Provide the (x, y) coordinate of the cell's center where the given text is located.  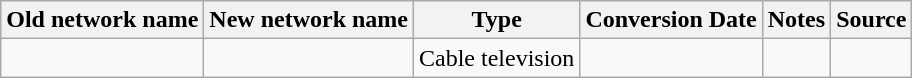
New network name (309, 20)
Old network name (102, 20)
Notes (796, 20)
Conversion Date (671, 20)
Type (497, 20)
Cable television (497, 58)
Source (872, 20)
